Determine the (x, y) coordinate at the center of the cell enclosing the given text.  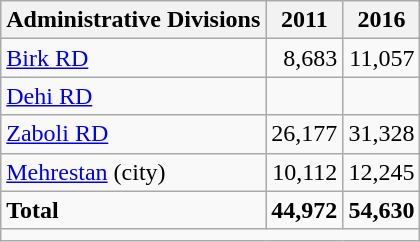
11,057 (382, 58)
2011 (304, 20)
Zaboli RD (134, 134)
Total (134, 210)
Administrative Divisions (134, 20)
Birk RD (134, 58)
44,972 (304, 210)
Dehi RD (134, 96)
10,112 (304, 172)
8,683 (304, 58)
54,630 (382, 210)
12,245 (382, 172)
Mehrestan (city) (134, 172)
26,177 (304, 134)
31,328 (382, 134)
2016 (382, 20)
